Identify which cell holds the provided text, then report its (X, Y) central coordinate. 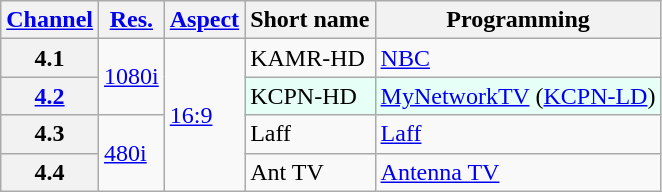
4.3 (50, 134)
NBC (518, 58)
Aspect (204, 20)
480i (132, 153)
Ant TV (310, 172)
Antenna TV (518, 172)
4.2 (50, 96)
Short name (310, 20)
MyNetworkTV (KCPN-LD) (518, 96)
KCPN-HD (310, 96)
Res. (132, 20)
16:9 (204, 115)
4.1 (50, 58)
KAMR-HD (310, 58)
4.4 (50, 172)
Channel (50, 20)
1080i (132, 77)
Programming (518, 20)
